Locate the cell with the specified text and output its (X, Y) center coordinate. 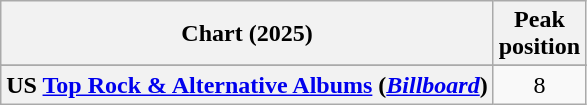
Chart (2025) (247, 34)
8 (539, 85)
US Top Rock & Alternative Albums (Billboard) (247, 85)
Peakposition (539, 34)
